Scan for the cell matching the given text and deliver its [x, y] coordinate at center. 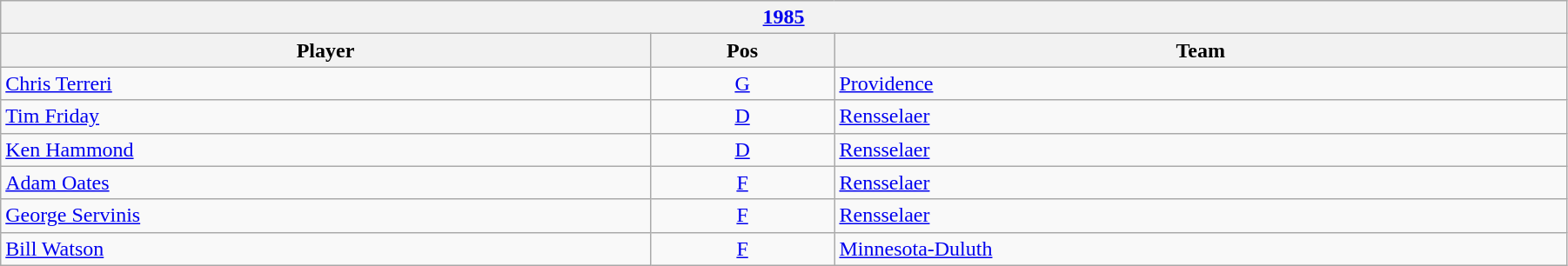
1985 [784, 17]
Team [1201, 50]
Bill Watson [325, 249]
Ken Hammond [325, 150]
Chris Terreri [325, 83]
George Servinis [325, 216]
Pos [742, 50]
Minnesota-Duluth [1201, 249]
Providence [1201, 83]
Player [325, 50]
G [742, 83]
Adam Oates [325, 183]
Tim Friday [325, 116]
